From the cell containing the given text, extract its center point as [x, y] coordinate. 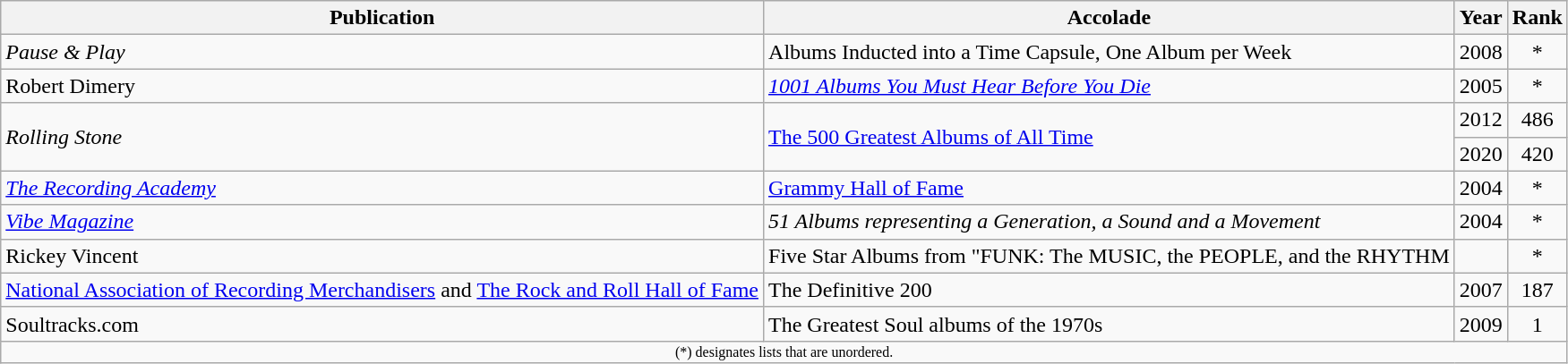
Rickey Vincent [382, 256]
Albums Inducted into a Time Capsule, One Album per Week [1110, 52]
2007 [1481, 290]
51 Albums representing a Generation, a Sound and a Movement [1110, 222]
1 [1537, 324]
National Association of Recording Merchandisers and The Rock and Roll Hall of Fame [382, 290]
2020 [1481, 154]
2005 [1481, 86]
Accolade [1110, 18]
(*) designates lists that are unordered. [784, 351]
Rank [1537, 18]
2008 [1481, 52]
Year [1481, 18]
2012 [1481, 120]
Grammy Hall of Fame [1110, 188]
The Recording Academy [382, 188]
The 500 Greatest Albums of All Time [1110, 137]
486 [1537, 120]
Publication [382, 18]
Pause & Play [382, 52]
The Definitive 200 [1110, 290]
1001 Albums You Must Hear Before You Die [1110, 86]
Robert Dimery [382, 86]
Vibe Magazine [382, 222]
Five Star Albums from "FUNK: The MUSIC, the PEOPLE, and the RHYTHM [1110, 256]
Rolling Stone [382, 137]
Soultracks.com [382, 324]
2009 [1481, 324]
187 [1537, 290]
420 [1537, 154]
The Greatest Soul albums of the 1970s [1110, 324]
